Search for the cell housing the specified text and yield its (x, y) center coordinate. 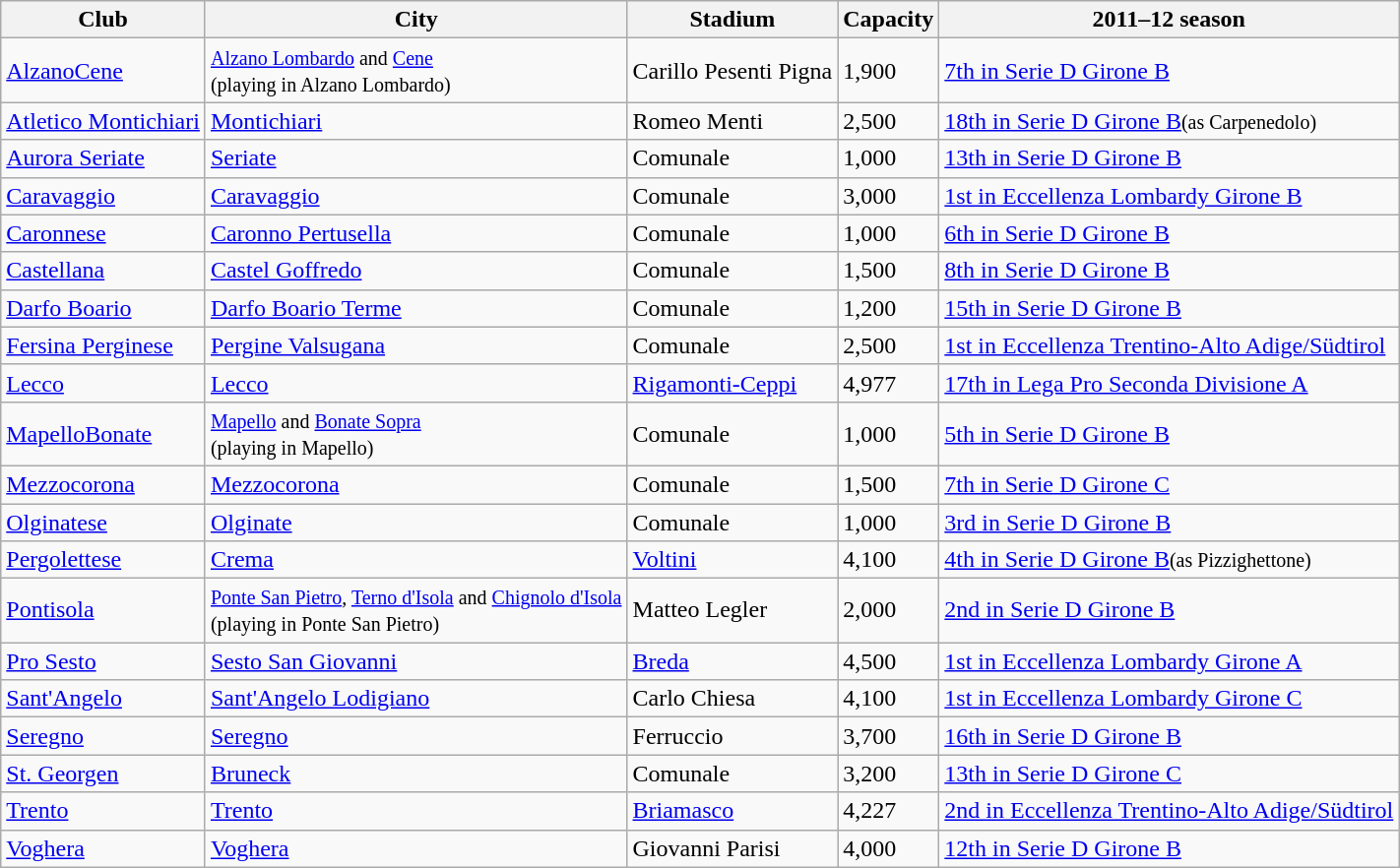
Carillo Pesenti Pigna (732, 71)
4,227 (888, 811)
2nd in Serie D Girone B (1170, 610)
Sesto San Giovanni (415, 661)
1,200 (888, 308)
Atletico Montichiari (103, 121)
3,200 (888, 774)
Briamasco (732, 811)
1st in Eccellenza Trentino-Alto Adige/Südtirol (1170, 345)
St. Georgen (103, 774)
3rd in Serie D Girone B (1170, 523)
Stadium (732, 20)
Pro Sesto (103, 661)
Giovanni Parisi (732, 848)
7th in Serie D Girone B (1170, 71)
1st in Eccellenza Lombardy Girone B (1170, 196)
Castel Goffredo (415, 271)
Mapello and Bonate Sopra(playing in Mapello) (415, 433)
Bruneck (415, 774)
Pontisola (103, 610)
Darfo Boario Terme (415, 308)
Darfo Boario (103, 308)
5th in Serie D Girone B (1170, 433)
13th in Serie D Girone C (1170, 774)
4,500 (888, 661)
8th in Serie D Girone B (1170, 271)
Olginatese (103, 523)
Matteo Legler (732, 610)
Club (103, 20)
Fersina Perginese (103, 345)
Sant'Angelo (103, 699)
18th in Serie D Girone B(as Carpenedolo) (1170, 121)
1st in Eccellenza Lombardy Girone C (1170, 699)
Ponte San Pietro, Terno d'Isola and Chignolo d'Isola(playing in Ponte San Pietro) (415, 610)
13th in Serie D Girone B (1170, 158)
3,000 (888, 196)
1st in Eccellenza Lombardy Girone A (1170, 661)
Caronnese (103, 233)
4,000 (888, 848)
Pergine Valsugana (415, 345)
2,000 (888, 610)
Castellana (103, 271)
Caronno Pertusella (415, 233)
7th in Serie D Girone C (1170, 484)
Ferruccio (732, 736)
1,900 (888, 71)
Romeo Menti (732, 121)
Aurora Seriate (103, 158)
AlzanoCene (103, 71)
Seriate (415, 158)
3,700 (888, 736)
Pergolettese (103, 560)
4,977 (888, 383)
Alzano Lombardo and Cene(playing in Alzano Lombardo) (415, 71)
Rigamonti-Ceppi (732, 383)
16th in Serie D Girone B (1170, 736)
Crema (415, 560)
Olginate (415, 523)
Montichiari (415, 121)
6th in Serie D Girone B (1170, 233)
Sant'Angelo Lodigiano (415, 699)
Capacity (888, 20)
City (415, 20)
2011–12 season (1170, 20)
Carlo Chiesa (732, 699)
17th in Lega Pro Seconda Divisione A (1170, 383)
2nd in Eccellenza Trentino-Alto Adige/Südtirol (1170, 811)
MapelloBonate (103, 433)
12th in Serie D Girone B (1170, 848)
15th in Serie D Girone B (1170, 308)
4th in Serie D Girone B(as Pizzighettone) (1170, 560)
Breda (732, 661)
Voltini (732, 560)
